Identify which cell holds the provided text, then report its (x, y) central coordinate. 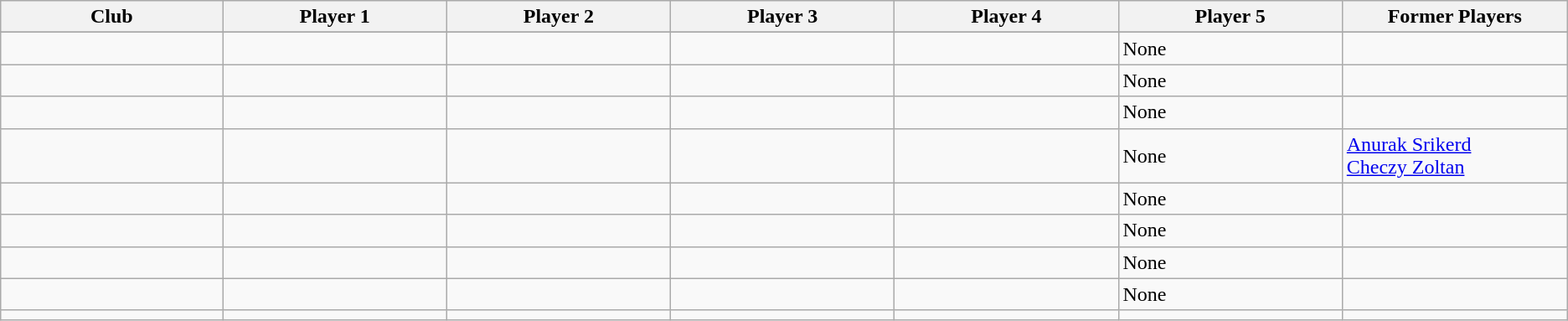
Former Players (1454, 17)
Club (112, 17)
Player 4 (1007, 17)
Anurak Srikerd Checzy Zoltan (1454, 156)
Player 5 (1230, 17)
Player 1 (335, 17)
Player 3 (782, 17)
Player 2 (558, 17)
